Pinpoint the cell where the given text exists, returning its (x, y) midpoint coordinate. 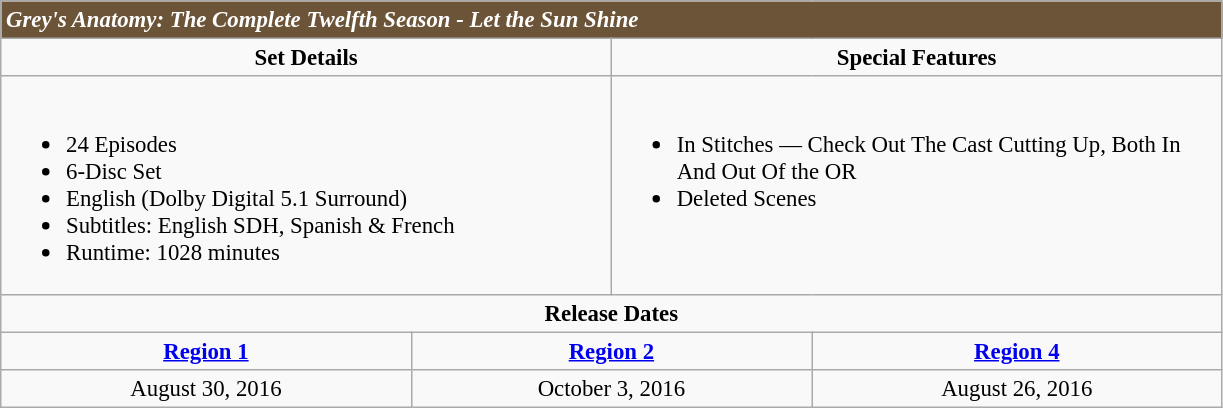
Region 2 (612, 351)
August 26, 2016 (1017, 388)
October 3, 2016 (612, 388)
24 Episodes6-Disc SetEnglish (Dolby Digital 5.1 Surround)Subtitles: English SDH, Spanish & FrenchRuntime: 1028 minutes (306, 185)
Release Dates (612, 313)
In Stitches — Check Out The Cast Cutting Up, Both In And Out Of the ORDeleted Scenes (916, 185)
Set Details (306, 58)
August 30, 2016 (206, 388)
Region 4 (1017, 351)
Special Features (916, 58)
Region 1 (206, 351)
Grey's Anatomy: The Complete Twelfth Season - Let the Sun Shine (612, 20)
